From the cell containing the given text, extract its center point as [x, y] coordinate. 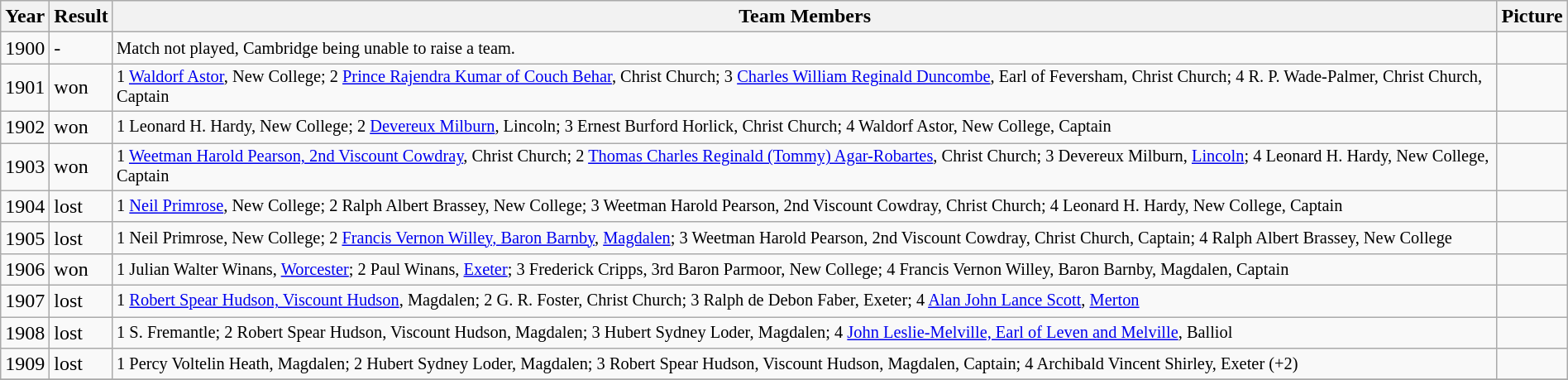
1900 [25, 48]
1 Robert Spear Hudson, Viscount Hudson, Magdalen; 2 G. R. Foster, Christ Church; 3 Ralph de Debon Faber, Exeter; 4 Alan John Lance Scott, Merton [805, 301]
1901 [25, 88]
Year [25, 17]
Result [81, 17]
1 Leonard H. Hardy, New College; 2 Devereux Milburn, Lincoln; 3 Ernest Burford Horlick, Christ Church; 4 Waldorf Astor, New College, Captain [805, 127]
1903 [25, 167]
1902 [25, 127]
1907 [25, 301]
Match not played, Cambridge being unable to raise a team. [805, 48]
1909 [25, 364]
1904 [25, 206]
1905 [25, 238]
- [81, 48]
1906 [25, 269]
Picture [1532, 17]
1908 [25, 332]
Team Members [805, 17]
